Return the [x, y] coordinate for the center point of the cell that contains the specified text.  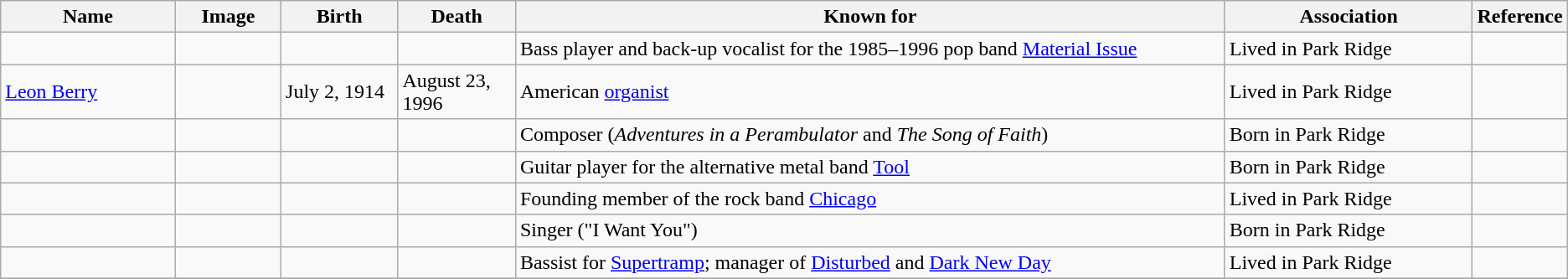
Founding member of the rock band Chicago [869, 199]
American organist [869, 92]
Birth [340, 17]
Image [228, 17]
Leon Berry [88, 92]
Death [457, 17]
Association [1349, 17]
Bassist for Supertramp; manager of Disturbed and Dark New Day [869, 262]
August 23, 1996 [457, 92]
Reference [1519, 17]
July 2, 1914 [340, 92]
Composer (Adventures in a Perambulator and The Song of Faith) [869, 135]
Singer ("I Want You") [869, 230]
Guitar player for the alternative metal band Tool [869, 167]
Bass player and back-up vocalist for the 1985–1996 pop band Material Issue [869, 49]
Name [88, 17]
Known for [869, 17]
